Identify which cell holds the provided text, then report its (X, Y) central coordinate. 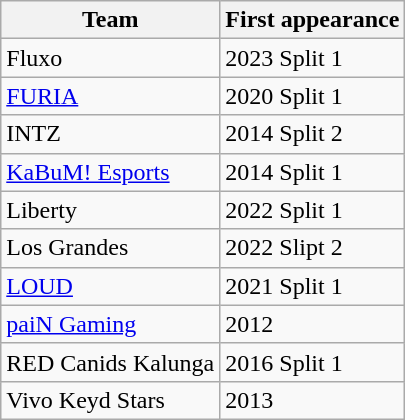
Fluxo (110, 58)
FURIA (110, 96)
2022 Slipt 2 (312, 248)
RED Canids Kalunga (110, 362)
INTZ (110, 134)
2020 Split 1 (312, 96)
2012 (312, 324)
2022 Split 1 (312, 210)
Liberty (110, 210)
Vivo Keyd Stars (110, 400)
2014 Split 1 (312, 172)
2016 Split 1 (312, 362)
KaBuM! Esports (110, 172)
Team (110, 20)
Los Grandes (110, 248)
2023 Split 1 (312, 58)
paiN Gaming (110, 324)
First appearance (312, 20)
LOUD (110, 286)
2021 Split 1 (312, 286)
2013 (312, 400)
2014 Split 2 (312, 134)
